Output the [x, y] coordinate of the center of the cell containing the given text.  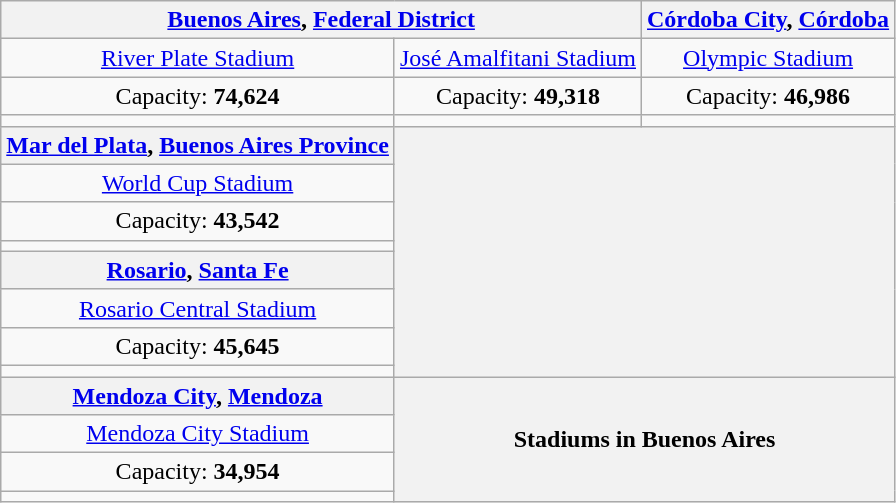
Capacity: 43,542 [198, 221]
Stadiums in Buenos Aires [644, 438]
Buenos Aires, Federal District [322, 20]
Mendoza City, Mendoza [198, 395]
Capacity: 45,645 [198, 346]
Capacity: 49,318 [518, 96]
José Amalfitani Stadium [518, 58]
Rosario, Santa Fe [198, 270]
River Plate Stadium [198, 58]
Capacity: 74,624 [198, 96]
Olympic Stadium [768, 58]
Mar del Plata, Buenos Aires Province [198, 145]
Capacity: 46,986 [768, 96]
Córdoba City, Córdoba [768, 20]
World Cup Stadium [198, 183]
Capacity: 34,954 [198, 472]
Rosario Central Stadium [198, 308]
Mendoza City Stadium [198, 434]
